Scan for the cell matching the given text and deliver its [x, y] coordinate at center. 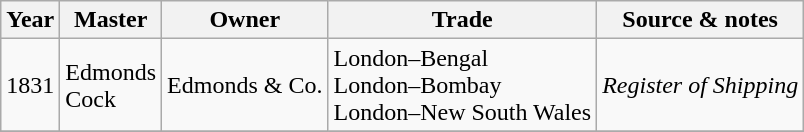
Register of Shipping [700, 85]
Owner [245, 20]
1831 [30, 85]
Year [30, 20]
Master [111, 20]
Edmonds & Co. [245, 85]
Source & notes [700, 20]
London–BengalLondon–BombayLondon–New South Wales [462, 85]
Trade [462, 20]
EdmondsCock [111, 85]
